Detect which cell encompasses the target text, then output its (x, y) center coordinate. 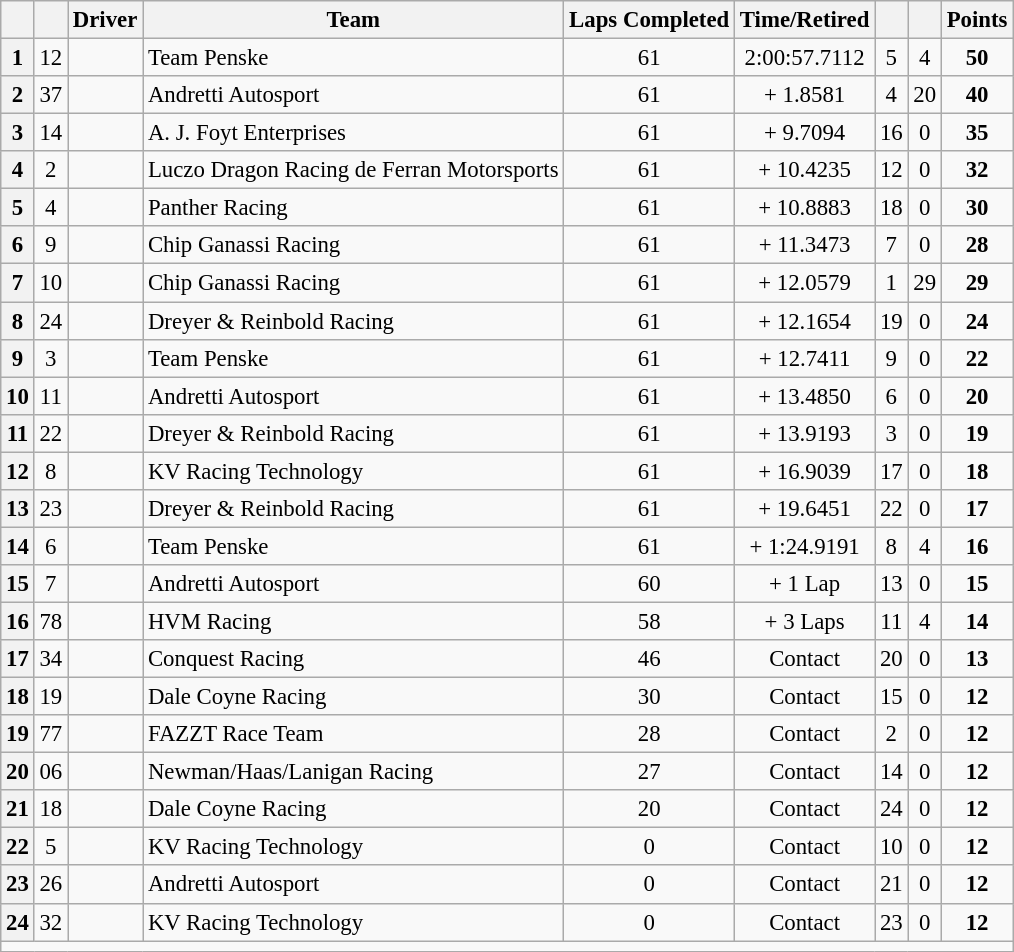
Laps Completed (650, 20)
+ 9.7094 (805, 133)
78 (50, 621)
Newman/Haas/Lanigan Racing (354, 772)
26 (50, 885)
+ 1:24.9191 (805, 546)
58 (650, 621)
77 (50, 734)
27 (650, 772)
Driver (106, 20)
+ 11.3473 (805, 245)
Team (354, 20)
46 (650, 659)
Luczo Dragon Racing de Ferran Motorsports (354, 170)
40 (976, 95)
+ 3 Laps (805, 621)
+ 1.8581 (805, 95)
+ 13.9193 (805, 433)
34 (50, 659)
+ 10.8883 (805, 208)
HVM Racing (354, 621)
FAZZT Race Team (354, 734)
+ 13.4850 (805, 396)
2:00:57.7112 (805, 58)
Conquest Racing (354, 659)
50 (976, 58)
60 (650, 584)
35 (976, 133)
+ 10.4235 (805, 170)
+ 12.7411 (805, 358)
+ 1 Lap (805, 584)
Points (976, 20)
+ 12.1654 (805, 321)
37 (50, 95)
+ 12.0579 (805, 283)
A. J. Foyt Enterprises (354, 133)
+ 19.6451 (805, 509)
Time/Retired (805, 20)
Panther Racing (354, 208)
+ 16.9039 (805, 471)
06 (50, 772)
